Provide the (X, Y) coordinate of the cell's center where the given text is located.  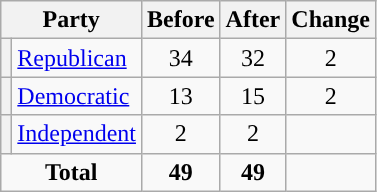
15 (253, 96)
Democratic (77, 96)
After (253, 20)
Republican (77, 58)
13 (180, 96)
34 (180, 58)
Total (72, 172)
Before (180, 20)
Independent (77, 134)
Change (331, 20)
32 (253, 58)
Party (72, 20)
